Identify which cell holds the provided text, then report its [x, y] central coordinate. 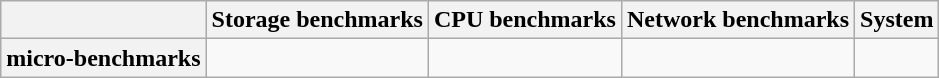
Storage benchmarks [317, 20]
micro-benchmarks [104, 58]
Network benchmarks [738, 20]
System [897, 20]
CPU benchmarks [524, 20]
